Return the [x, y] coordinate for the center point of the cell that contains the specified text.  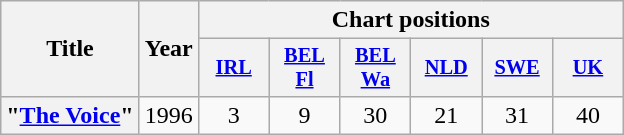
31 [518, 115]
9 [304, 115]
Chart positions [410, 20]
Year [168, 49]
BEL Fl [304, 68]
1996 [168, 115]
IRL [234, 68]
UK [588, 68]
Title [70, 49]
40 [588, 115]
3 [234, 115]
"The Voice" [70, 115]
SWE [518, 68]
NLD [446, 68]
21 [446, 115]
30 [376, 115]
BEL Wa [376, 68]
